Scan for the cell matching the given text and deliver its (X, Y) coordinate at center. 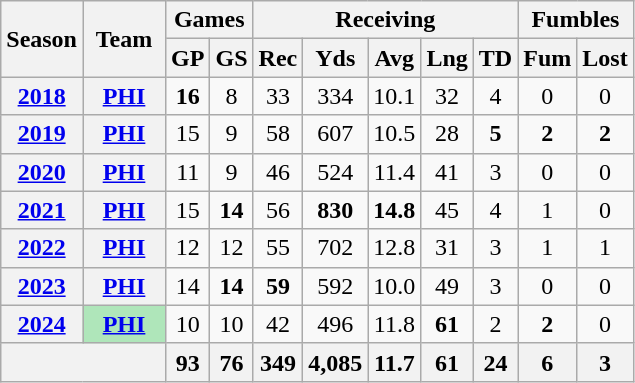
32 (447, 96)
607 (336, 134)
349 (278, 362)
2022 (42, 248)
59 (278, 286)
Rec (278, 58)
6 (548, 362)
GS (232, 58)
11.7 (394, 362)
10.1 (394, 96)
28 (447, 134)
56 (278, 210)
49 (447, 286)
11.8 (394, 324)
5 (495, 134)
Lng (447, 58)
2018 (42, 96)
55 (278, 248)
42 (278, 324)
2020 (42, 172)
11 (188, 172)
Receiving (386, 20)
GP (188, 58)
496 (336, 324)
592 (336, 286)
8 (232, 96)
16 (188, 96)
4,085 (336, 362)
10.5 (394, 134)
2024 (42, 324)
830 (336, 210)
12.8 (394, 248)
Yds (336, 58)
93 (188, 362)
31 (447, 248)
TD (495, 58)
702 (336, 248)
524 (336, 172)
334 (336, 96)
2019 (42, 134)
Fumbles (576, 20)
Games (210, 20)
Team (124, 39)
33 (278, 96)
41 (447, 172)
46 (278, 172)
11.4 (394, 172)
45 (447, 210)
Season (42, 39)
2021 (42, 210)
Fum (548, 58)
76 (232, 362)
58 (278, 134)
10.0 (394, 286)
2023 (42, 286)
14.8 (394, 210)
24 (495, 362)
Avg (394, 58)
Lost (605, 58)
